Determine the (x, y) coordinate at the center of the cell enclosing the given text.  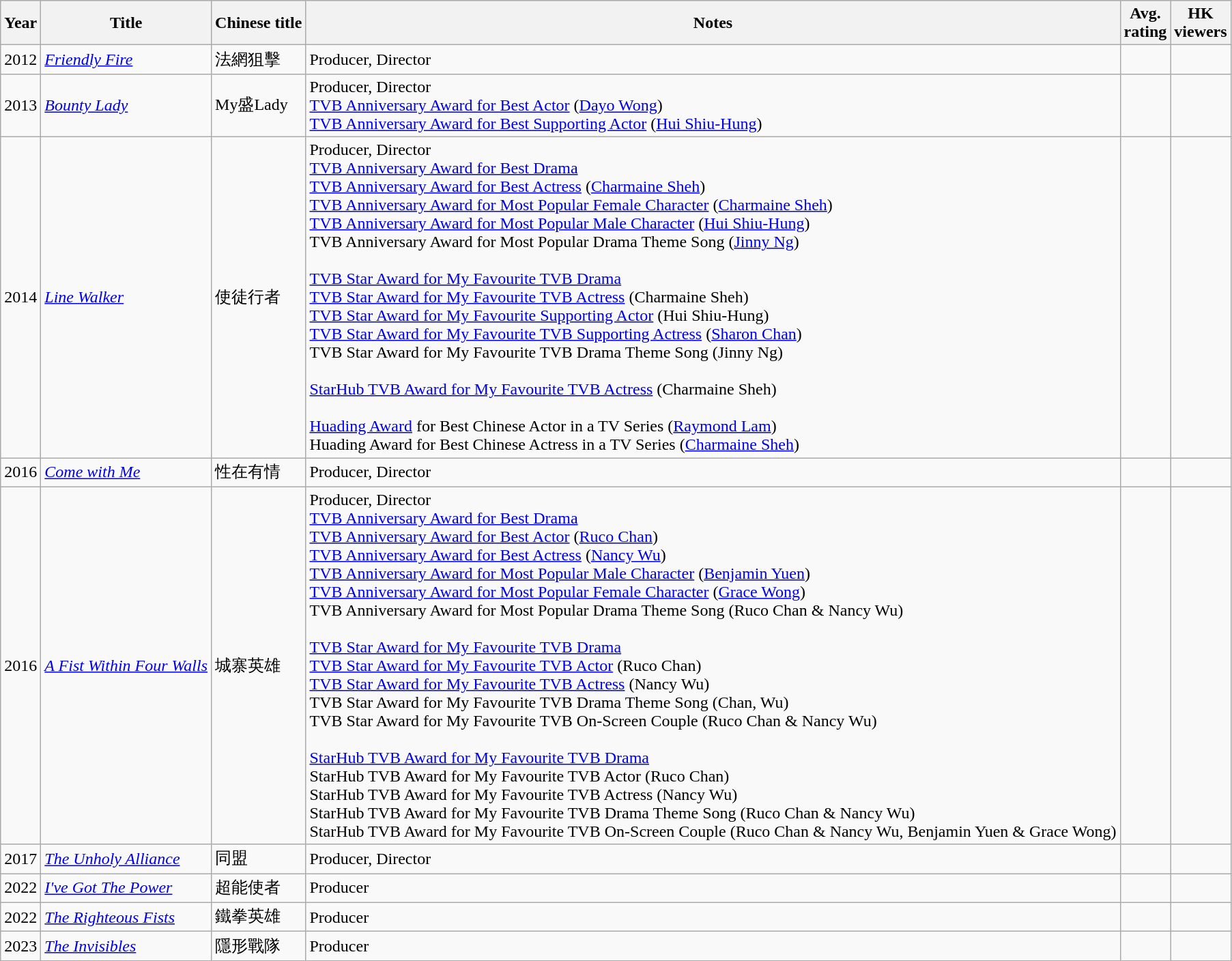
Come with Me (126, 472)
The Invisibles (126, 946)
同盟 (259, 859)
The Righteous Fists (126, 917)
A Fist Within Four Walls (126, 665)
法網狙擊 (259, 60)
2023 (20, 946)
Line Walker (126, 297)
鐵拳英雄 (259, 917)
城寨英雄 (259, 665)
超能使者 (259, 889)
HKviewers (1201, 23)
Friendly Fire (126, 60)
Year (20, 23)
Producer, DirectorTVB Anniversary Award for Best Actor (Dayo Wong)TVB Anniversary Award for Best Supporting Actor (Hui Shiu-Hung) (713, 105)
性在有情 (259, 472)
Chinese title (259, 23)
Notes (713, 23)
2013 (20, 105)
2014 (20, 297)
2017 (20, 859)
The Unholy Alliance (126, 859)
My盛Lady (259, 105)
2012 (20, 60)
使徒行者 (259, 297)
Avg.rating (1145, 23)
Bounty Lady (126, 105)
隱形戰隊 (259, 946)
I've Got The Power (126, 889)
Title (126, 23)
